For the text-containing cell, return its midpoint in [X, Y] coordinate format. 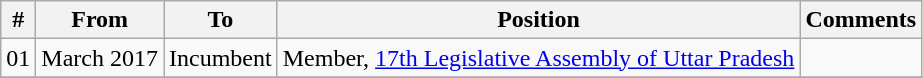
March 2017 [100, 58]
From [100, 20]
Member, 17th Legislative Assembly of Uttar Pradesh [538, 58]
Comments [861, 20]
# [18, 20]
To [221, 20]
01 [18, 58]
Position [538, 20]
Incumbent [221, 58]
